Scan for the cell matching the given text and deliver its (X, Y) coordinate at center. 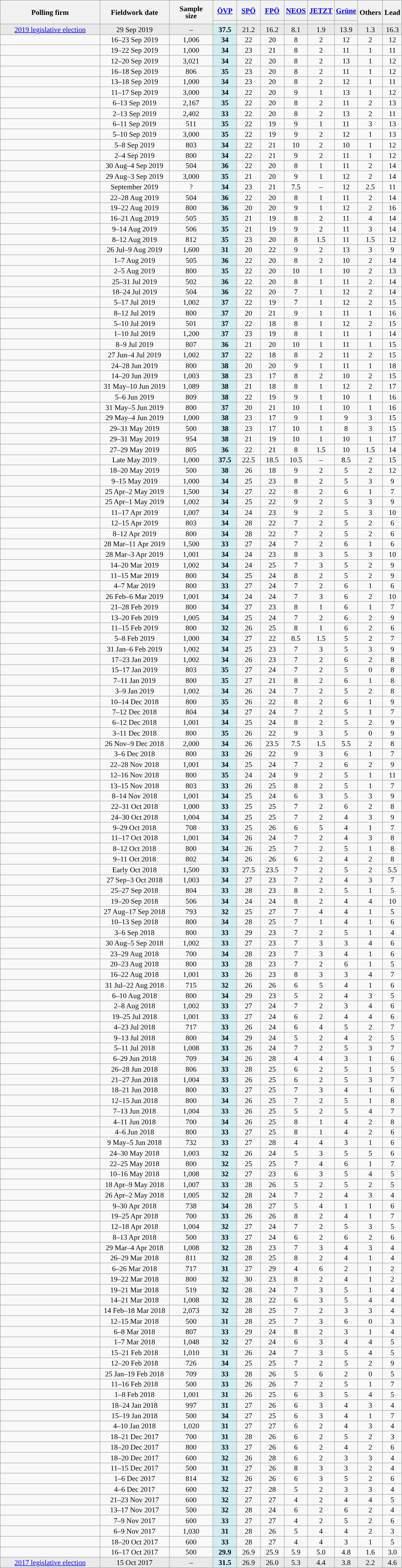
? (191, 187)
814 (191, 1479)
9–14 Aug 2019 (134, 229)
805 (191, 449)
1–10 Jul 2019 (134, 334)
16–18 Sep 2019 (134, 72)
ÖVP (225, 10)
19–25 Jul 2018 (134, 1016)
13–18 Sep 2019 (134, 82)
14–20 Jun 2019 (134, 376)
24–28 Jun 2019 (134, 365)
26–29 Mar 2018 (134, 1258)
5–8 Feb 2019 (134, 638)
Late May 2019 (134, 460)
14 Feb–18 Mar 2018 (134, 1311)
19–22 Sep 2019 (134, 51)
19–22 Mar 2018 (134, 1279)
27 Aug–17 Sep 2018 (134, 912)
10–16 May 2018 (134, 1174)
15–17 Jan 2019 (134, 670)
8–12 Aug 2019 (134, 240)
30 (248, 1279)
1–6 Dec 2017 (134, 1479)
2–5 Aug 2019 (134, 271)
27–29 May 2019 (134, 449)
16.3 (392, 29)
7–9 Nov 2017 (134, 1520)
FPÖ (272, 10)
Grüne (346, 10)
29 May–4 Jun 2019 (134, 418)
Polling firm (50, 12)
11–15 Mar 2019 (134, 576)
4–6 Jun 2018 (134, 1132)
8–12 Oct 2018 (134, 848)
3.0 (392, 1552)
11–15 Feb 2019 (134, 628)
22–31 Oct 2018 (134, 806)
2,000 (191, 744)
5.9 (296, 1552)
1.3 (370, 29)
30 Aug–5 Sep 2018 (134, 943)
28 Mar–11 Apr 2019 (134, 544)
502 (191, 281)
24–30 May 2018 (134, 1153)
6–26 Mar 2018 (134, 1269)
2,402 (191, 113)
13–15 Nov 2018 (134, 786)
1,200 (191, 334)
22–28 Aug 2019 (134, 197)
17–23 Jan 2019 (134, 659)
25 Jan–19 Feb 2018 (134, 1373)
1,048 (191, 1342)
4.4 (321, 1563)
24–30 Oct 2018 (134, 817)
8–14 Nov 2018 (134, 796)
6–10 Aug 2018 (134, 995)
732 (191, 1143)
26 Nov–9 Dec 2018 (134, 744)
10–14 Dec 2018 (134, 701)
6–11 Sep 2019 (134, 123)
26–28 Jun 2018 (134, 1069)
September 2019 (134, 187)
22.5 (248, 460)
519 (191, 1290)
15–19 Jan 2018 (134, 1416)
12–20 Feb 2018 (134, 1363)
31 Jan–6 Feb 2019 (134, 649)
13–20 Feb 2019 (134, 617)
29 Sep 2019 (134, 29)
954 (191, 439)
12–20 Sep 2019 (134, 61)
11–17 Sep 2019 (134, 92)
2.5 (370, 187)
31 Jul–22 Aug 2018 (134, 985)
16–23 Sep 2019 (134, 40)
1–7 Mar 2018 (134, 1342)
29 Mar–4 Apr 2018 (134, 1248)
25–27 Sep 2018 (134, 891)
11–17 Oct 2018 (134, 838)
13.9 (346, 29)
18–24 Jul 2019 (134, 292)
25 Apr–2 May 2019 (134, 491)
21–27 Jun 2018 (134, 1080)
25.9 (272, 1552)
6–29 Jun 2018 (134, 1059)
16–21 Aug 2019 (134, 219)
13–17 Nov 2017 (134, 1510)
23–29 Aug 2018 (134, 954)
511 (191, 123)
26 Jul–9 Aug 2019 (134, 250)
726 (191, 1363)
11–16 Feb 2018 (134, 1384)
2019 legislative election (50, 29)
19–25 Apr 2018 (134, 1216)
997 (191, 1405)
5–10 Jul 2019 (134, 323)
12–18 Apr 2018 (134, 1227)
9–11 Oct 2018 (134, 859)
19–20 Sep 2018 (134, 901)
26 Feb–6 Mar 2019 (134, 597)
18–20 May 2019 (134, 470)
1–7 Aug 2019 (134, 260)
8–9 Jul 2019 (134, 344)
15–21 Feb 2018 (134, 1352)
9–13 Jul 2018 (134, 1037)
JETZT (321, 10)
4.6 (392, 1563)
Lead (392, 12)
1,089 (191, 387)
6–9 Nov 2017 (134, 1531)
6–12 Dec 2018 (134, 723)
16–22 Aug 2018 (134, 974)
809 (191, 397)
12–15 Mar 2018 (134, 1321)
802 (191, 859)
9–30 Apr 2018 (134, 1205)
21–23 Nov 2017 (134, 1500)
5.0 (321, 1552)
4–11 Jun 2018 (134, 1122)
6–8 Mar 2018 (134, 1331)
8.1 (296, 29)
22–28 Nov 2018 (134, 765)
3–11 Dec 2018 (134, 733)
1,006 (191, 40)
1,030 (191, 1531)
9–15 May 2019 (134, 481)
25 Apr–1 May 2019 (134, 502)
30 Aug–4 Sep 2019 (134, 166)
18 Apr–9 May 2018 (134, 1184)
4–6 Dec 2017 (134, 1489)
27 Sep–3 Oct 2018 (134, 880)
Early Oct 2018 (134, 869)
793 (191, 912)
1.9 (321, 29)
1,010 (191, 1352)
15 Oct 2017 (134, 1563)
27.5 (248, 869)
2,073 (191, 1311)
25–31 Jul 2019 (134, 281)
NEOS (296, 10)
20–23 Aug 2018 (134, 964)
12–15 Apr 2019 (134, 523)
8–12 Jul 2019 (134, 313)
5.3 (296, 1563)
1–8 Feb 2018 (134, 1395)
715 (191, 985)
2017 legislative election (50, 1563)
18–21 Dec 2017 (134, 1437)
18.5 (272, 460)
5–17 Jul 2019 (134, 302)
8–13 Apr 2018 (134, 1237)
31 May–5 Jun 2019 (134, 408)
31 May–10 Jun 2019 (134, 387)
21.2 (248, 29)
12–15 Jun 2018 (134, 1101)
11–15 Dec 2017 (134, 1468)
29.9 (225, 1552)
14–21 Mar 2018 (134, 1300)
3–6 Sep 2018 (134, 933)
1.6 (370, 1552)
10.5 (296, 460)
10–13 Sep 2018 (134, 922)
26.0 (272, 1563)
14–20 Mar 2019 (134, 565)
1,020 (191, 1426)
26 Apr–2 May 2018 (134, 1195)
4–10 Jan 2018 (134, 1426)
811 (191, 1258)
5–11 Jul 2018 (134, 1048)
812 (191, 240)
3.8 (346, 1563)
18–20 Oct 2017 (134, 1541)
16–17 Oct 2017 (134, 1552)
27 Jun–4 Jul 2019 (134, 355)
16.2 (272, 29)
2–13 Sep 2019 (134, 113)
2–4 Sep 2019 (134, 155)
5–10 Sep 2019 (134, 134)
31.5 (225, 1563)
19–22 Aug 2019 (134, 208)
501 (191, 323)
1,600 (191, 250)
2–8 Aug 2018 (134, 1006)
3,021 (191, 61)
18–21 Jun 2018 (134, 1090)
22–25 May 2018 (134, 1163)
12–16 Nov 2018 (134, 775)
7–13 Jun 2018 (134, 1111)
4–23 Jul 2018 (134, 1027)
2,167 (191, 103)
9–29 Oct 2018 (134, 827)
5–8 Sep 2019 (134, 145)
29 Aug–3 Sep 2019 (134, 176)
Fieldwork date (134, 12)
4–7 Mar 2019 (134, 586)
7–12 Dec 2018 (134, 712)
708 (191, 827)
4.8 (346, 1552)
11–17 Apr 2019 (134, 512)
9 May–5 Jun 2018 (134, 1143)
18–24 Jan 2018 (134, 1405)
19–21 Mar 2018 (134, 1290)
2.2 (370, 1563)
SPÖ (248, 10)
3–9 Jan 2019 (134, 691)
5–6 Jun 2019 (134, 397)
3–6 Dec 2018 (134, 754)
28 Mar–3 Apr 2019 (134, 555)
8–12 Apr 2019 (134, 533)
Others (370, 12)
6–13 Sep 2019 (134, 103)
7–11 Jan 2019 (134, 680)
738 (191, 1205)
21–28 Feb 2019 (134, 607)
Samplesize (191, 12)
